Pinpoint the cell where the given text exists, returning its (x, y) midpoint coordinate. 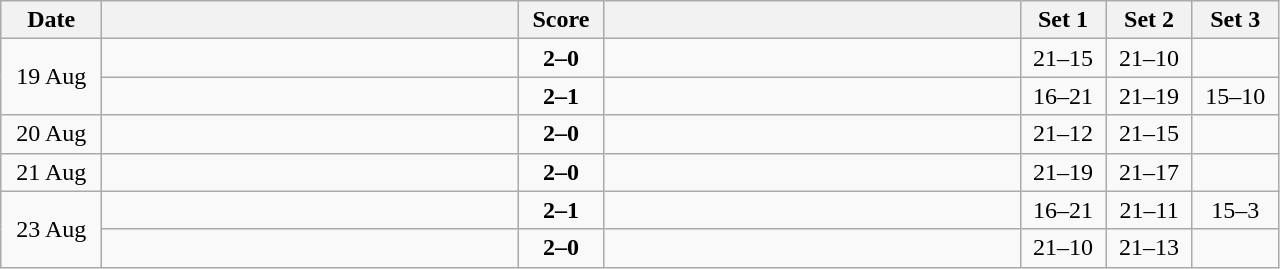
21–12 (1063, 134)
Score (561, 20)
Date (52, 20)
Set 2 (1149, 20)
21 Aug (52, 172)
21–17 (1149, 172)
21–13 (1149, 248)
Set 1 (1063, 20)
15–3 (1235, 210)
19 Aug (52, 77)
21–11 (1149, 210)
20 Aug (52, 134)
Set 3 (1235, 20)
15–10 (1235, 96)
23 Aug (52, 229)
